Find where the given text appears and provide that cell's center as (x, y) coordinate. 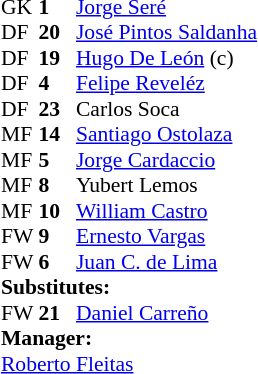
14 (57, 135)
10 (57, 211)
José Pintos Saldanha (166, 33)
4 (57, 83)
Manager: (129, 339)
Felipe Reveléz (166, 83)
Jorge Cardaccio (166, 160)
19 (57, 58)
Substitutes: (129, 287)
9 (57, 237)
Santiago Ostolaza (166, 135)
Carlos Soca (166, 109)
23 (57, 109)
6 (57, 262)
Hugo De León (c) (166, 58)
Yubert Lemos (166, 185)
Juan C. de Lima (166, 262)
Daniel Carreño (166, 313)
20 (57, 33)
5 (57, 160)
21 (57, 313)
William Castro (166, 211)
Ernesto Vargas (166, 237)
8 (57, 185)
